Output the [X, Y] coordinate of the center of the cell containing the given text.  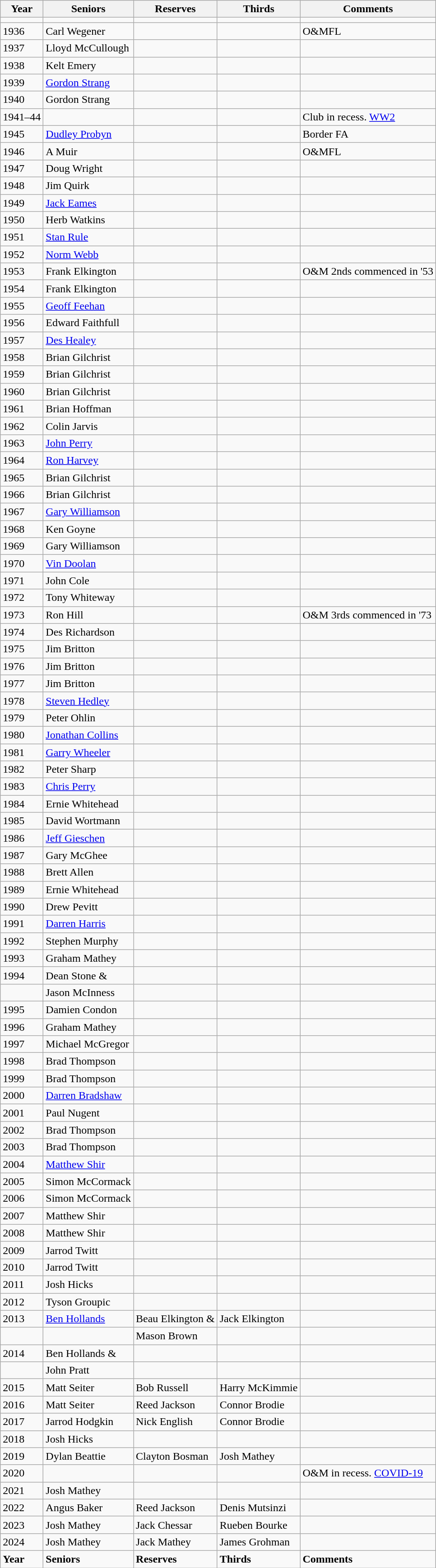
Darren Harris [88, 924]
Norm Webb [88, 254]
John Cole [88, 581]
1959 [22, 374]
1946 [22, 151]
1982 [22, 770]
1938 [22, 65]
John Perry [88, 443]
Harry McKimmie [259, 1388]
1972 [22, 598]
Doug Wright [88, 168]
1951 [22, 237]
1975 [22, 649]
1936 [22, 31]
Steven Hedley [88, 701]
Bob Russell [176, 1388]
1981 [22, 752]
1950 [22, 220]
1947 [22, 168]
Dean Stone & [88, 975]
2021 [22, 1490]
O&M in recess. COVID-19 [368, 1473]
2022 [22, 1508]
2006 [22, 1199]
1962 [22, 426]
2011 [22, 1284]
Garry Wheeler [88, 752]
1940 [22, 100]
2008 [22, 1233]
1997 [22, 1044]
1955 [22, 306]
Jack Mathey [176, 1542]
Jeff Gieschen [88, 838]
1993 [22, 958]
Border FA [368, 134]
Edward Faithfull [88, 323]
1994 [22, 975]
John Pratt [88, 1370]
2023 [22, 1525]
1979 [22, 718]
Nick English [176, 1422]
Jason McInness [88, 992]
Angus Baker [88, 1508]
2004 [22, 1164]
Chris Perry [88, 787]
Jack Eames [88, 203]
Brett Allen [88, 872]
1980 [22, 735]
Ron Harvey [88, 460]
Gary McGhee [88, 855]
1956 [22, 323]
1949 [22, 203]
Tony Whiteway [88, 598]
1974 [22, 632]
1963 [22, 443]
1985 [22, 821]
1960 [22, 392]
1969 [22, 546]
Ron Hill [88, 615]
Paul Nugent [88, 1113]
1988 [22, 872]
Herb Watkins [88, 220]
2000 [22, 1096]
1987 [22, 855]
Colin Jarvis [88, 426]
2018 [22, 1439]
Ben Hollands [88, 1319]
2017 [22, 1422]
2007 [22, 1216]
1964 [22, 460]
Clayton Bosman [176, 1456]
David Wortmann [88, 821]
Stan Rule [88, 237]
Michael McGregor [88, 1044]
James Grohman [259, 1542]
2024 [22, 1542]
1983 [22, 787]
1953 [22, 272]
1970 [22, 563]
Peter Sharp [88, 770]
Jonathan Collins [88, 735]
1937 [22, 48]
2012 [22, 1301]
Jack Elkington [259, 1319]
Jim Quirk [88, 185]
2010 [22, 1267]
Mason Brown [176, 1336]
1945 [22, 134]
Des Richardson [88, 632]
Brian Hoffman [88, 409]
1941–44 [22, 117]
1939 [22, 83]
Club in recess. WW2 [368, 117]
Dylan Beattie [88, 1456]
1977 [22, 683]
O&M 3rds commenced in '73 [368, 615]
1991 [22, 924]
Peter Ohlin [88, 718]
A Muir [88, 151]
1992 [22, 941]
1948 [22, 185]
Denis Mutsinzi [259, 1508]
Des Healey [88, 340]
1996 [22, 1027]
Lloyd McCullough [88, 48]
Stephen Murphy [88, 941]
Carl Wegener [88, 31]
1973 [22, 615]
Beau Elkington & [176, 1319]
1990 [22, 907]
2014 [22, 1353]
2005 [22, 1181]
Darren Bradshaw [88, 1096]
1965 [22, 478]
2001 [22, 1113]
1952 [22, 254]
1999 [22, 1079]
Jack Chessar [176, 1525]
2020 [22, 1473]
1966 [22, 495]
1967 [22, 512]
1989 [22, 890]
1954 [22, 289]
1984 [22, 804]
1958 [22, 357]
1976 [22, 666]
2015 [22, 1388]
2009 [22, 1250]
1961 [22, 409]
Kelt Emery [88, 65]
O&M 2nds commenced in '53 [368, 272]
1968 [22, 529]
2016 [22, 1405]
Rueben Bourke [259, 1525]
2002 [22, 1130]
Ben Hollands & [88, 1353]
Vin Doolan [88, 563]
2019 [22, 1456]
Drew Pevitt [88, 907]
Dudley Probyn [88, 134]
1978 [22, 701]
Damien Condon [88, 1010]
Jarrod Hodgkin [88, 1422]
Ken Goyne [88, 529]
1957 [22, 340]
1986 [22, 838]
2013 [22, 1319]
1995 [22, 1010]
2003 [22, 1147]
Geoff Feehan [88, 306]
Tyson Groupic [88, 1301]
1971 [22, 581]
1998 [22, 1061]
